For the text-containing cell, return its midpoint in [X, Y] coordinate format. 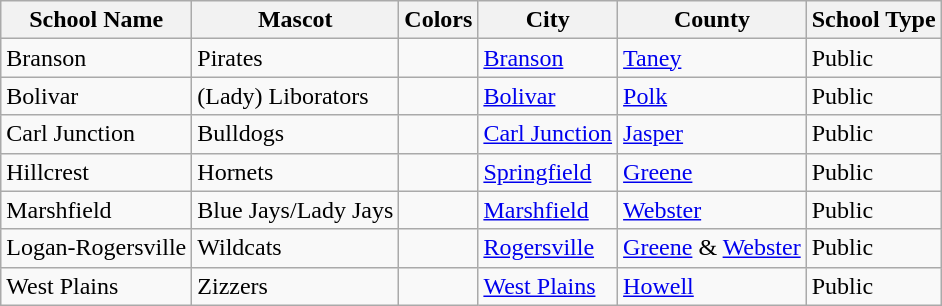
Wildcats [296, 248]
Taney [712, 58]
Jasper [712, 134]
Pirates [296, 58]
City [548, 20]
Rogersville [548, 248]
County [712, 20]
School Name [96, 20]
Greene [712, 172]
Zizzers [296, 286]
Blue Jays/Lady Jays [296, 210]
Howell [712, 286]
Hillcrest [96, 172]
Webster [712, 210]
(Lady) Liborators [296, 96]
Springfield [548, 172]
Mascot [296, 20]
Hornets [296, 172]
Logan-Rogersville [96, 248]
Bulldogs [296, 134]
Colors [438, 20]
Greene & Webster [712, 248]
School Type [874, 20]
Polk [712, 96]
